Extract the [X, Y] coordinate from the center of the cell holding the provided text.  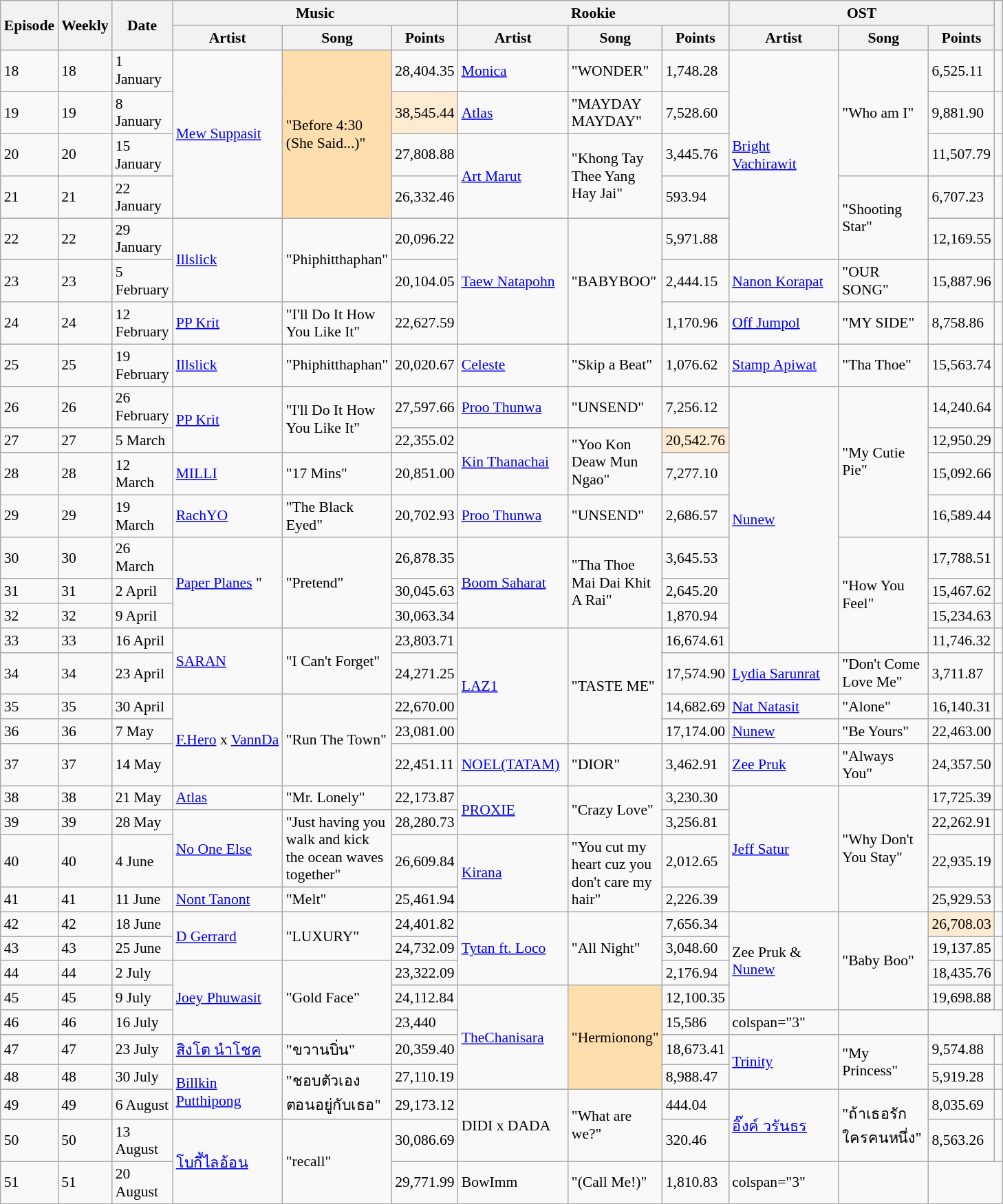
"Before 4:30 (She Said...)" [337, 133]
2 April [142, 592]
"recall" [337, 1161]
20 August [142, 1182]
1,870.94 [695, 616]
1 January [142, 70]
9 July [142, 998]
Boom Saharat [513, 582]
16,589.44 [961, 516]
"Tha Thoe Mai Dai Khit A Rai" [615, 582]
โบกี้ไลอ้อน [228, 1161]
27,808.88 [424, 155]
5,919.28 [961, 1077]
16,674.61 [695, 641]
28,280.73 [424, 823]
26,332.46 [424, 197]
22 January [142, 197]
"MY SIDE" [883, 323]
11,507.79 [961, 155]
30 April [142, 707]
30 July [142, 1077]
Zee Pruk & Nunew [784, 960]
"Who am I" [883, 113]
14,682.69 [695, 707]
"ขวานบิ่น" [337, 1050]
15,887.96 [961, 281]
Bright Vachirawit [784, 155]
20,020.67 [424, 365]
12,950.29 [961, 441]
"TASTE ME" [615, 686]
20,542.76 [695, 441]
"WONDER" [615, 70]
Mew Suppasit [228, 133]
"Hermionong" [615, 1038]
"Melt" [337, 900]
2,226.39 [695, 900]
26,878.35 [424, 557]
30,045.63 [424, 592]
Nat Natasit [784, 707]
27,597.66 [424, 407]
"Yoo Kon Deaw Mun Ngao" [615, 462]
อิ๊งค์ วรันธร [784, 1126]
Celeste [513, 365]
2,012.65 [695, 861]
Date [142, 25]
15,234.63 [961, 616]
Art Marut [513, 176]
15 January [142, 155]
MILLI [228, 473]
TheChanisara [513, 1038]
19,698.88 [961, 998]
26,708.03 [961, 924]
444.04 [695, 1105]
NOEL(TATAM) [513, 765]
18 June [142, 924]
23,081.00 [424, 731]
"Alone" [883, 707]
16 April [142, 641]
15,467.62 [961, 592]
3,711.87 [961, 673]
Stamp Apiwat [784, 365]
18,435.76 [961, 974]
"I Can't Forget" [337, 662]
15,586 [695, 1022]
28 May [142, 823]
สิงโต นำโชค [228, 1050]
13 August [142, 1141]
PROXIE [513, 810]
20,359.40 [424, 1050]
18,673.41 [695, 1050]
16,140.31 [961, 707]
16 July [142, 1022]
29,173.12 [424, 1105]
26,609.84 [424, 861]
"Tha Thoe" [883, 365]
"Khong Tay Thee Yang Hay Jai" [615, 176]
7,277.10 [695, 473]
"Why Don't You Stay" [883, 849]
12 March [142, 473]
Episode [29, 25]
"The Black Eyed" [337, 516]
DIDI x DADA [513, 1126]
Nont Tanont [228, 900]
23 July [142, 1050]
Nanon Korapat [784, 281]
38,545.44 [424, 113]
22,262.91 [961, 823]
"17 Mins" [337, 473]
26 February [142, 407]
Zee Pruk [784, 765]
11,746.32 [961, 641]
20,851.00 [424, 473]
Trinity [784, 1062]
"ชอบตัวเองตอนอยู่กับเธอ" [337, 1093]
"ถ้าเธอรักใครคนหนึ่ง" [883, 1126]
3,462.91 [695, 765]
"MAYDAY MAYDAY" [615, 113]
No One Else [228, 849]
12 February [142, 323]
22,173.87 [424, 798]
7 May [142, 731]
Taew Natapohn [513, 281]
22,670.00 [424, 707]
"Mr. Lonely" [337, 798]
Monica [513, 70]
Joey Phuwasit [228, 998]
Off Jumpol [784, 323]
19 March [142, 516]
"DIOR" [615, 765]
23,803.71 [424, 641]
"Baby Boo" [883, 960]
Music [315, 13]
"OUR SONG" [883, 281]
"Crazy Love" [615, 810]
BowImm [513, 1182]
"What are we?" [615, 1126]
15,563.74 [961, 365]
12,169.55 [961, 239]
"Pretend" [337, 582]
7,656.34 [695, 924]
30,086.69 [424, 1141]
5,971.88 [695, 239]
"Shooting Star" [883, 218]
9 April [142, 616]
6,707.23 [961, 197]
14 May [142, 765]
17,725.39 [961, 798]
11 June [142, 900]
24,357.50 [961, 765]
24,732.09 [424, 949]
6 August [142, 1105]
15,092.66 [961, 473]
24,112.84 [424, 998]
24,271.25 [424, 673]
"Gold Face" [337, 998]
22,355.02 [424, 441]
3,256.81 [695, 823]
2,686.57 [695, 516]
320.46 [695, 1141]
25 June [142, 949]
8,563.26 [961, 1141]
SARAN [228, 662]
23 April [142, 673]
"All Night" [615, 948]
8,988.47 [695, 1077]
Rookie [593, 13]
Tytan ft. Loco [513, 948]
23,322.09 [424, 974]
2,444.15 [695, 281]
22,451.11 [424, 765]
LAZ1 [513, 686]
7,256.12 [695, 407]
"Don't Come Love Me" [883, 673]
3,230.30 [695, 798]
21 May [142, 798]
Paper Planes " [228, 582]
"How You Feel" [883, 594]
8,035.69 [961, 1105]
"My Princess" [883, 1062]
30,063.34 [424, 616]
2,645.20 [695, 592]
"Always You" [883, 765]
20,096.22 [424, 239]
19 February [142, 365]
OST [861, 13]
"LUXURY" [337, 936]
Billkin Putthipong [228, 1093]
5 March [142, 441]
Jeff Satur [784, 849]
22,627.59 [424, 323]
"(Call Me!)" [615, 1182]
3,048.60 [695, 949]
17,174.00 [695, 731]
29 January [142, 239]
"My Cutie Pie" [883, 461]
1,170.96 [695, 323]
7,528.60 [695, 113]
24,401.82 [424, 924]
"Run The Town" [337, 740]
Lydia Sarunrat [784, 673]
8 January [142, 113]
6,525.11 [961, 70]
2,176.94 [695, 974]
22,935.19 [961, 861]
28,404.35 [424, 70]
"Just having you walk and kick the ocean waves together" [337, 849]
1,748.28 [695, 70]
17,788.51 [961, 557]
8,758.86 [961, 323]
19,137.85 [961, 949]
9,574.88 [961, 1050]
F.Hero x VannDa [228, 740]
27,110.19 [424, 1077]
25,929.53 [961, 900]
1,810.83 [695, 1182]
5 February [142, 281]
2 July [142, 974]
593.94 [695, 197]
12,100.35 [695, 998]
Kirana [513, 873]
20,104.05 [424, 281]
29,771.99 [424, 1182]
"BABYBOO" [615, 281]
3,645.53 [695, 557]
D Gerrard [228, 936]
1,076.62 [695, 365]
25,461.94 [424, 900]
26 March [142, 557]
"Skip a Beat" [615, 365]
4 June [142, 861]
17,574.90 [695, 673]
9,881.90 [961, 113]
20,702.93 [424, 516]
Weekly [85, 25]
14,240.64 [961, 407]
22,463.00 [961, 731]
Kin Thanachai [513, 462]
3,445.76 [695, 155]
"Be Yours" [883, 731]
"You cut my heart cuz you don't care my hair" [615, 873]
RachYO [228, 516]
23,440 [424, 1022]
